Determine the (x, y) coordinate at the center of the cell enclosing the given text.  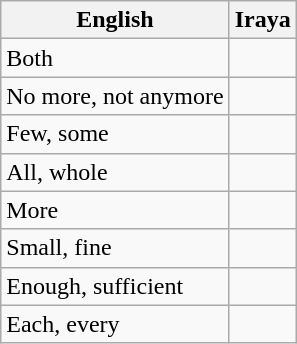
Small, fine (115, 248)
Iraya (262, 20)
English (115, 20)
Enough, sufficient (115, 286)
No more, not anymore (115, 96)
Both (115, 58)
Each, every (115, 324)
More (115, 210)
Few, some (115, 134)
All, whole (115, 172)
